Return (x, y) of the center of cell containing provided text 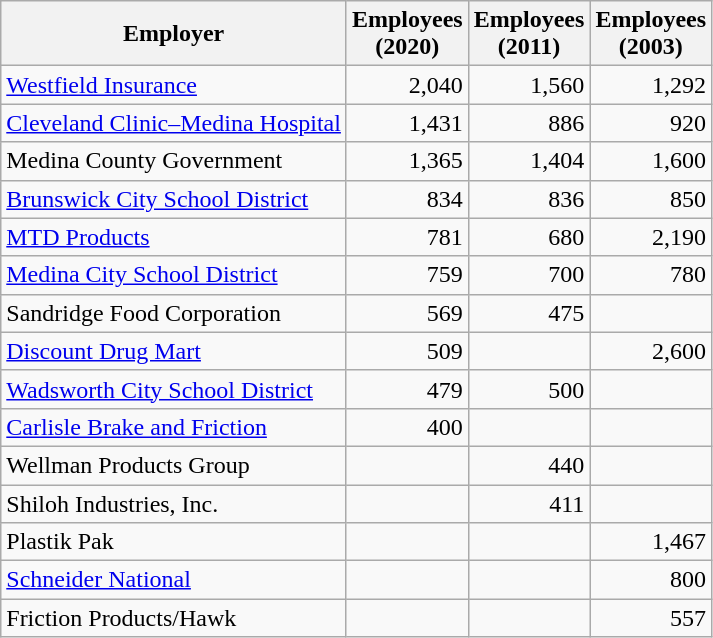
Discount Drug Mart (174, 351)
411 (529, 503)
850 (651, 199)
1,404 (529, 161)
2,600 (651, 351)
800 (651, 580)
400 (407, 427)
781 (407, 237)
1,365 (407, 161)
2,040 (407, 85)
2,190 (651, 237)
834 (407, 199)
Medina City School District (174, 275)
Wadsworth City School District (174, 389)
509 (407, 351)
1,467 (651, 542)
Wellman Products Group (174, 465)
886 (529, 123)
569 (407, 313)
780 (651, 275)
Cleveland Clinic–Medina Hospital (174, 123)
1,431 (407, 123)
Employer (174, 34)
Schneider National (174, 580)
Carlisle Brake and Friction (174, 427)
479 (407, 389)
Employees(2011) (529, 34)
Friction Products/Hawk (174, 618)
MTD Products (174, 237)
920 (651, 123)
440 (529, 465)
557 (651, 618)
Shiloh Industries, Inc. (174, 503)
1,292 (651, 85)
500 (529, 389)
Medina County Government (174, 161)
Westfield Insurance (174, 85)
Sandridge Food Corporation (174, 313)
1,600 (651, 161)
1,560 (529, 85)
836 (529, 199)
475 (529, 313)
680 (529, 237)
Plastik Pak (174, 542)
Employees(2003) (651, 34)
Brunswick City School District (174, 199)
759 (407, 275)
700 (529, 275)
Employees(2020) (407, 34)
